Output the [X, Y] coordinate of the center of the cell containing the given text.  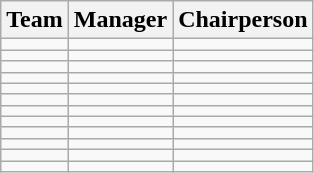
Manager [120, 20]
Chairperson [243, 20]
Team [35, 20]
